Scan for the cell matching the given text and deliver its (X, Y) coordinate at center. 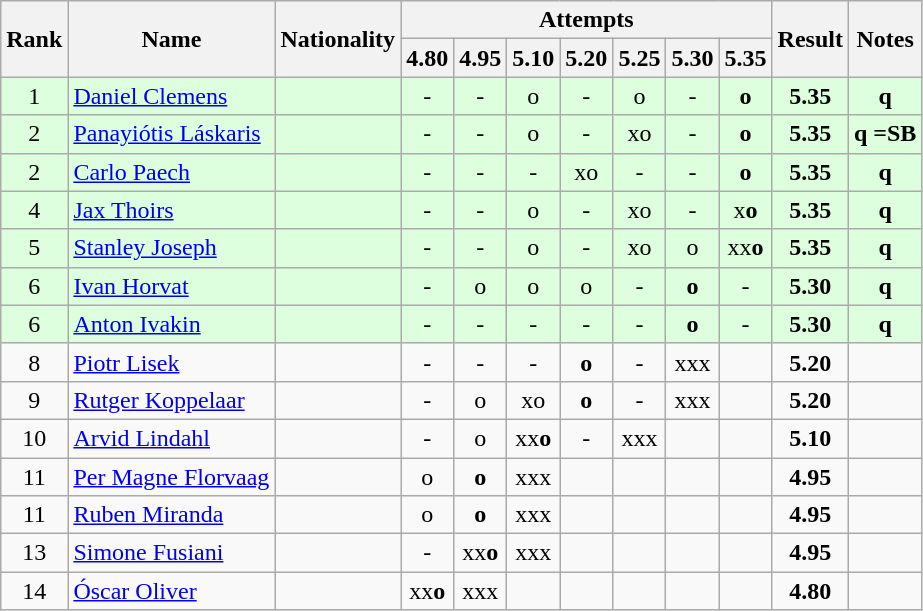
14 (34, 591)
13 (34, 553)
Jax Thoirs (172, 210)
4 (34, 210)
Anton Ivakin (172, 324)
Result (810, 39)
Nationality (338, 39)
Notes (884, 39)
Rank (34, 39)
Carlo Paech (172, 172)
Stanley Joseph (172, 248)
1 (34, 96)
Rutger Koppelaar (172, 400)
Óscar Oliver (172, 591)
Simone Fusiani (172, 553)
9 (34, 400)
q =SB (884, 134)
Ruben Miranda (172, 515)
Panayiótis Láskaris (172, 134)
Arvid Lindahl (172, 438)
8 (34, 362)
Per Magne Florvaag (172, 477)
5.25 (640, 58)
5 (34, 248)
Name (172, 39)
Daniel Clemens (172, 96)
Attempts (586, 20)
Piotr Lisek (172, 362)
Ivan Horvat (172, 286)
10 (34, 438)
